Return (X, Y) of the center of cell containing provided text 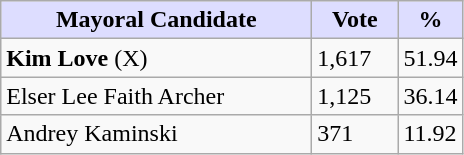
1,125 (355, 96)
Vote (355, 20)
1,617 (355, 58)
36.14 (430, 96)
Mayoral Candidate (156, 20)
371 (355, 134)
51.94 (430, 58)
Elser Lee Faith Archer (156, 96)
Andrey Kaminski (156, 134)
% (430, 20)
11.92 (430, 134)
Kim Love (X) (156, 58)
